Identify which cell holds the provided text, then report its (x, y) central coordinate. 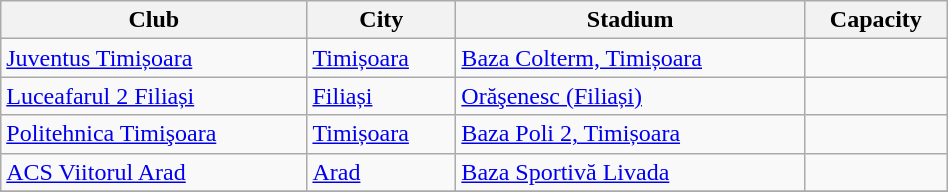
Politehnica Timişoara (154, 134)
Baza Colterm, Timișoara (630, 58)
Stadium (630, 20)
City (382, 20)
Luceafarul 2 Filiași (154, 96)
Arad (382, 172)
Juventus Timișoara (154, 58)
Baza Sportivă Livada (630, 172)
Filiași (382, 96)
Orăşenesc (Filiași) (630, 96)
Baza Poli 2, Timișoara (630, 134)
Capacity (876, 20)
ACS Viitorul Arad (154, 172)
Club (154, 20)
